Locate the cell with the specified text and output its (X, Y) center coordinate. 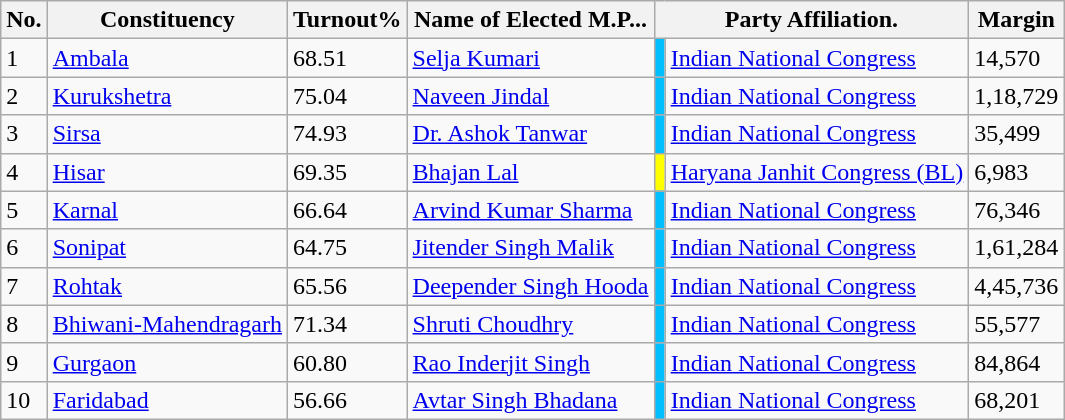
Constituency (167, 20)
2 (24, 96)
71.34 (347, 324)
Sirsa (167, 134)
No. (24, 20)
60.80 (347, 362)
Arvind Kumar Sharma (530, 210)
68.51 (347, 58)
68,201 (1016, 400)
9 (24, 362)
7 (24, 286)
Ambala (167, 58)
Deepender Singh Hooda (530, 286)
Margin (1016, 20)
Bhiwani-Mahendragarh (167, 324)
4,45,736 (1016, 286)
65.56 (347, 286)
3 (24, 134)
64.75 (347, 248)
Bhajan Lal (530, 172)
74.93 (347, 134)
Jitender Singh Malik (530, 248)
75.04 (347, 96)
Sonipat (167, 248)
Gurgaon (167, 362)
Avtar Singh Bhadana (530, 400)
55,577 (1016, 324)
Name of Elected M.P... (530, 20)
6 (24, 248)
8 (24, 324)
1,61,284 (1016, 248)
Faridabad (167, 400)
69.35 (347, 172)
1 (24, 58)
56.66 (347, 400)
76,346 (1016, 210)
Shruti Choudhry (530, 324)
5 (24, 210)
Turnout% (347, 20)
66.64 (347, 210)
Dr. Ashok Tanwar (530, 134)
Haryana Janhit Congress (BL) (817, 172)
10 (24, 400)
4 (24, 172)
Rao Inderjit Singh (530, 362)
Rohtak (167, 286)
Karnal (167, 210)
84,864 (1016, 362)
6,983 (1016, 172)
Hisar (167, 172)
35,499 (1016, 134)
Kurukshetra (167, 96)
Naveen Jindal (530, 96)
1,18,729 (1016, 96)
14,570 (1016, 58)
Selja Kumari (530, 58)
Party Affiliation. (812, 20)
